Provide the (X, Y) coordinate of the cell's center where the given text is located.  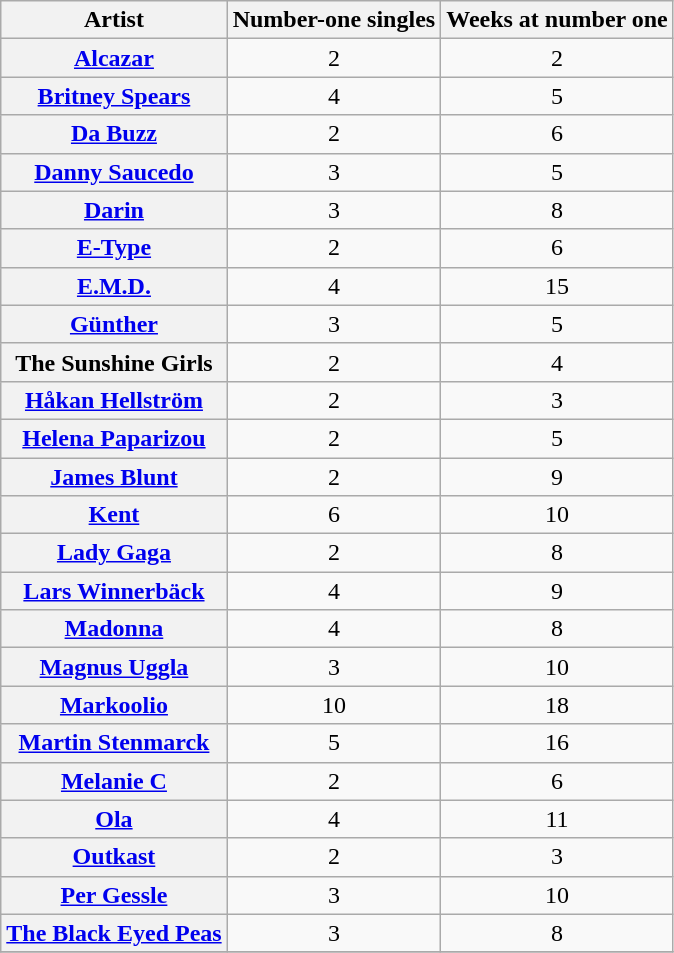
Kent (114, 515)
16 (558, 743)
Günther (114, 324)
Martin Stenmarck (114, 743)
Helena Paparizou (114, 438)
The Sunshine Girls (114, 362)
15 (558, 286)
Magnus Uggla (114, 667)
Outkast (114, 857)
E.M.D. (114, 286)
Britney Spears (114, 96)
Da Buzz (114, 134)
Weeks at number one (558, 20)
Alcazar (114, 58)
Melanie C (114, 781)
Artist (114, 20)
Darin (114, 210)
The Black Eyed Peas (114, 933)
Lars Winnerbäck (114, 591)
Number-one singles (334, 20)
Per Gessle (114, 895)
James Blunt (114, 477)
Lady Gaga (114, 553)
18 (558, 705)
Ola (114, 819)
E-Type (114, 248)
Markoolio (114, 705)
Madonna (114, 629)
Håkan Hellström (114, 400)
11 (558, 819)
Danny Saucedo (114, 172)
